Locate the cell with the specified text and output its (X, Y) center coordinate. 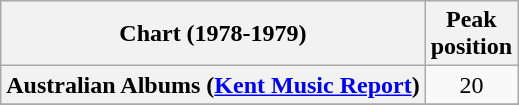
20 (471, 85)
Australian Albums (Kent Music Report) (213, 85)
Chart (1978-1979) (213, 34)
Peak position (471, 34)
